Detect which cell encompasses the target text, then output its (X, Y) center coordinate. 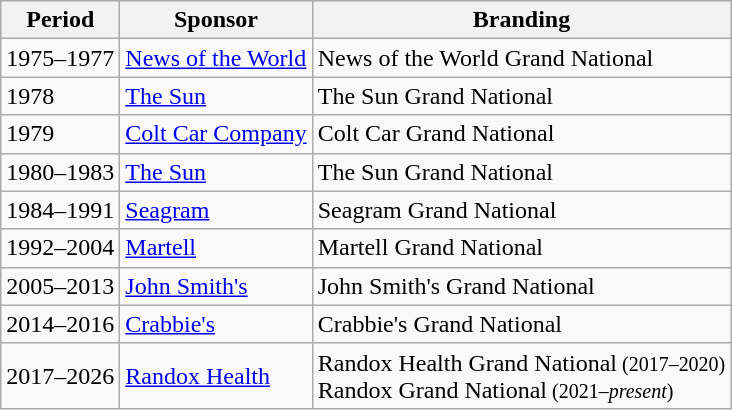
2017–2026 (60, 376)
Branding (522, 20)
Randox Health Grand National (2017–2020)Randox Grand National (2021–present) (522, 376)
Colt Car Company (216, 134)
Randox Health (216, 376)
1978 (60, 96)
1975–1977 (60, 58)
Period (60, 20)
Martell (216, 248)
1984–1991 (60, 210)
2005–2013 (60, 286)
Seagram (216, 210)
2014–2016 (60, 324)
1980–1983 (60, 172)
John Smith's Grand National (522, 286)
Sponsor (216, 20)
Crabbie's Grand National (522, 324)
Crabbie's (216, 324)
Colt Car Grand National (522, 134)
Martell Grand National (522, 248)
News of the World (216, 58)
Seagram Grand National (522, 210)
John Smith's (216, 286)
News of the World Grand National (522, 58)
1979 (60, 134)
1992–2004 (60, 248)
